Identify which cell holds the provided text, then report its (x, y) central coordinate. 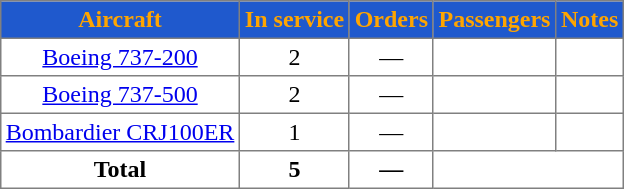
Total (120, 170)
Aircraft (120, 20)
Notes (590, 20)
5 (295, 170)
1 (295, 132)
Boeing 737-500 (120, 95)
Boeing 737-200 (120, 57)
In service (295, 20)
Orders (391, 20)
Bombardier CRJ100ER (120, 132)
Passengers (494, 20)
